For the text-containing cell, return its midpoint in (X, Y) coordinate format. 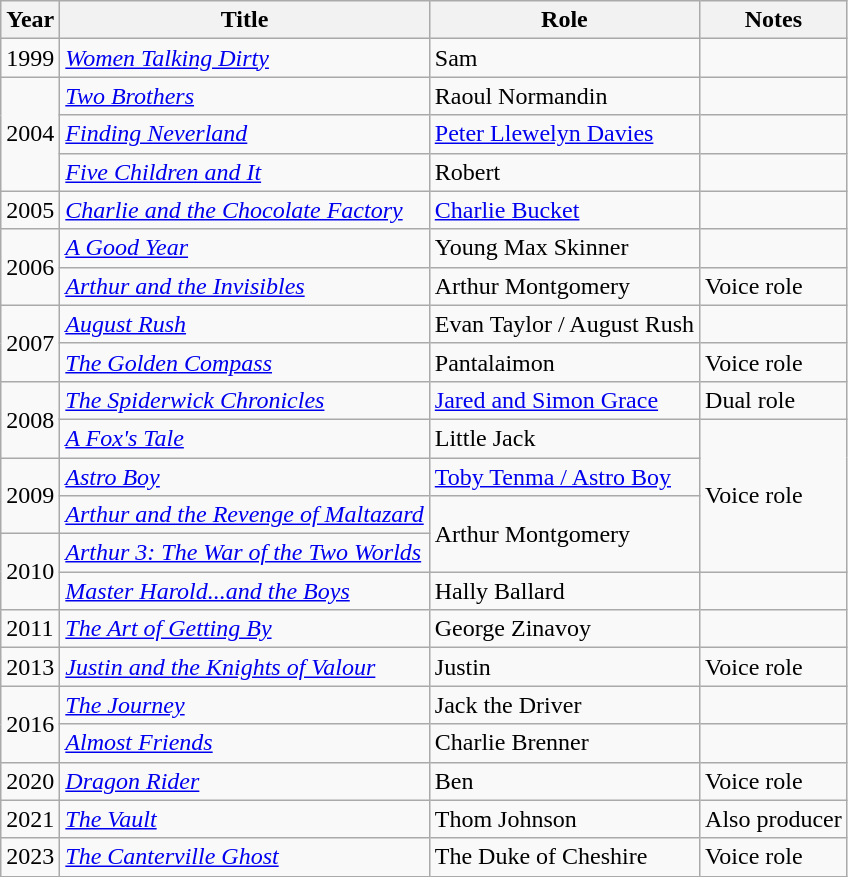
A Good Year (244, 248)
The Duke of Cheshire (564, 857)
The Canterville Ghost (244, 857)
2005 (30, 210)
2009 (30, 496)
The Art of Getting By (244, 629)
Jared and Simon Grace (564, 400)
August Rush (244, 324)
Hally Ballard (564, 591)
2020 (30, 781)
Five Children and It (244, 172)
Justin and the Knights of Valour (244, 667)
Charlie Bucket (564, 210)
Evan Taylor / August Rush (564, 324)
Justin (564, 667)
Two Brothers (244, 96)
Ben (564, 781)
Finding Neverland (244, 134)
Title (244, 20)
Peter Llewelyn Davies (564, 134)
Notes (774, 20)
Pantalaimon (564, 362)
Thom Johnson (564, 819)
2023 (30, 857)
Role (564, 20)
Arthur and the Invisibles (244, 286)
Charlie and the Chocolate Factory (244, 210)
Also producer (774, 819)
George Zinavoy (564, 629)
The Spiderwick Chronicles (244, 400)
Women Talking Dirty (244, 58)
The Vault (244, 819)
Arthur 3: The War of the Two Worlds (244, 553)
Charlie Brenner (564, 743)
The Golden Compass (244, 362)
Master Harold...and the Boys (244, 591)
Robert (564, 172)
2008 (30, 419)
Almost Friends (244, 743)
2011 (30, 629)
2004 (30, 134)
2010 (30, 572)
2006 (30, 267)
Sam (564, 58)
Astro Boy (244, 477)
2016 (30, 724)
Toby Tenma / Astro Boy (564, 477)
The Journey (244, 705)
2021 (30, 819)
Jack the Driver (564, 705)
2013 (30, 667)
2007 (30, 343)
Year (30, 20)
A Fox's Tale (244, 438)
Dragon Rider (244, 781)
Dual role (774, 400)
Young Max Skinner (564, 248)
Little Jack (564, 438)
Raoul Normandin (564, 96)
1999 (30, 58)
Arthur and the Revenge of Maltazard (244, 515)
